For the text-containing cell, return its midpoint in [x, y] coordinate format. 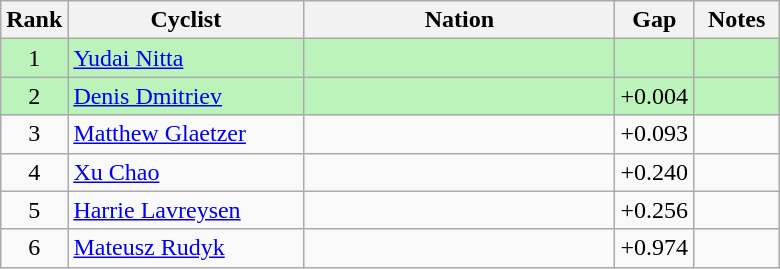
Yudai Nitta [186, 58]
+0.004 [654, 96]
+0.093 [654, 134]
Rank [34, 20]
Gap [654, 20]
+0.240 [654, 172]
4 [34, 172]
Cyclist [186, 20]
Mateusz Rudyk [186, 248]
6 [34, 248]
Notes [737, 20]
Nation [460, 20]
+0.974 [654, 248]
1 [34, 58]
Matthew Glaetzer [186, 134]
2 [34, 96]
5 [34, 210]
Harrie Lavreysen [186, 210]
+0.256 [654, 210]
3 [34, 134]
Denis Dmitriev [186, 96]
Xu Chao [186, 172]
